From the cell containing the given text, extract its center point as (x, y) coordinate. 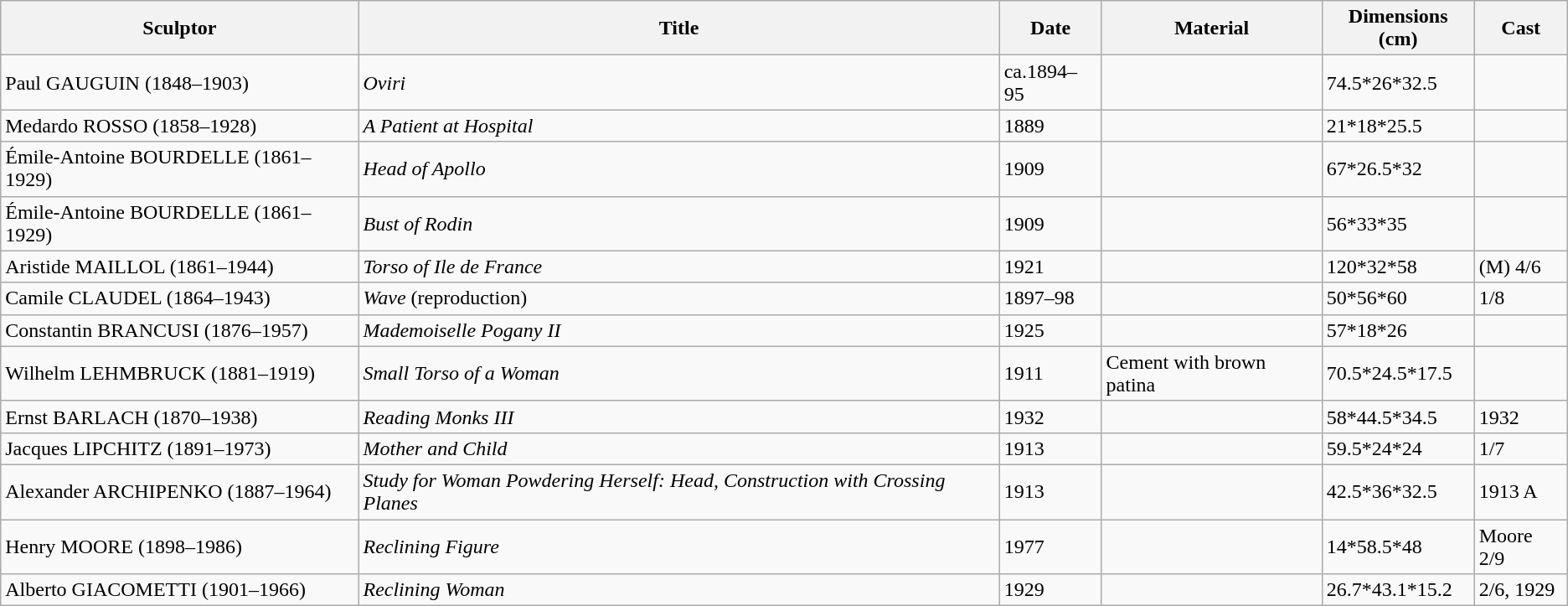
57*18*26 (1398, 330)
Moore 2/9 (1521, 546)
Sculptor (179, 28)
Wave (reproduction) (678, 298)
2/6, 1929 (1521, 590)
1/7 (1521, 448)
120*32*58 (1398, 267)
Reclining Woman (678, 590)
Medardo ROSSO (1858–1928) (179, 126)
(M) 4/6 (1521, 267)
Cement with brown patina (1211, 374)
1889 (1050, 126)
1897–98 (1050, 298)
42.5*36*32.5 (1398, 491)
Constantin BRANCUSI (1876–1957) (179, 330)
Henry MOORE (1898–1986) (179, 546)
Camile CLAUDEL (1864–1943) (179, 298)
74.5*26*32.5 (1398, 82)
Torso of Ile de France (678, 267)
58*44.5*34.5 (1398, 417)
Mother and Child (678, 448)
1913 A (1521, 491)
Head of Apollo (678, 169)
50*56*60 (1398, 298)
Mademoiselle Pogany II (678, 330)
Cast (1521, 28)
Alexander ARCHIPENKO (1887–1964) (179, 491)
Bust of Rodin (678, 223)
1925 (1050, 330)
Jacques LIPCHITZ (1891–1973) (179, 448)
Small Torso of a Woman (678, 374)
Wilhelm LEHMBRUCK (1881–1919) (179, 374)
Study for Woman Powdering Herself: Head, Construction with Crossing Planes (678, 491)
Alberto GIACOMETTI (1901–1966) (179, 590)
1/8 (1521, 298)
56*33*35 (1398, 223)
Reclining Figure (678, 546)
Aristide MAILLOL (1861–1944) (179, 267)
70.5*24.5*17.5 (1398, 374)
Dimensions (cm) (1398, 28)
Paul GAUGUIN (1848–1903) (179, 82)
1921 (1050, 267)
Ernst BARLACH (1870–1938) (179, 417)
ca.1894–95 (1050, 82)
Oviri (678, 82)
1911 (1050, 374)
59.5*24*24 (1398, 448)
Title (678, 28)
21*18*25.5 (1398, 126)
Date (1050, 28)
1929 (1050, 590)
A Patient at Hospital (678, 126)
26.7*43.1*15.2 (1398, 590)
67*26.5*32 (1398, 169)
Reading Monks III (678, 417)
Material (1211, 28)
14*58.5*48 (1398, 546)
1977 (1050, 546)
